Provide the (x, y) coordinate of the cell's center where the given text is located.  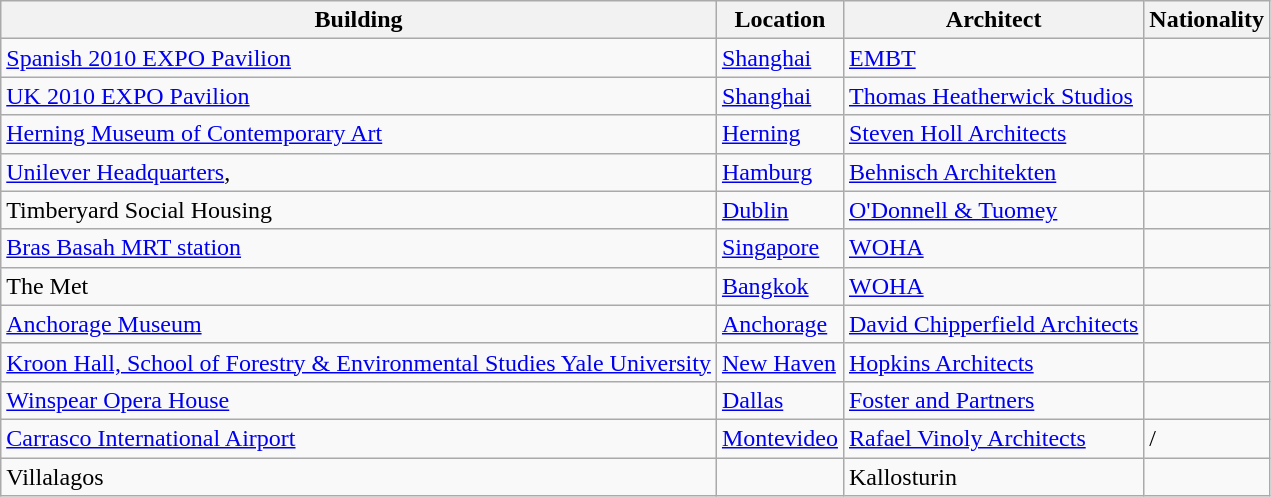
UK 2010 EXPO Pavilion (359, 96)
Thomas Heatherwick Studios (993, 96)
Hamburg (780, 172)
Villalagos (359, 477)
Carrasco International Airport (359, 438)
Herning (780, 134)
Foster and Partners (993, 400)
Unilever Headquarters, (359, 172)
/ (1207, 438)
The Met (359, 286)
Montevideo (780, 438)
Bras Basah MRT station (359, 248)
Spanish 2010 EXPO Pavilion (359, 58)
Location (780, 20)
Anchorage Museum (359, 324)
Winspear Opera House (359, 400)
Building (359, 20)
Dallas (780, 400)
Architect (993, 20)
Rafael Vinoly Architects (993, 438)
O'Donnell & Tuomey (993, 210)
Hopkins Architects (993, 362)
Steven Holl Architects (993, 134)
Nationality (1207, 20)
Dublin (780, 210)
David Chipperfield Architects (993, 324)
Anchorage (780, 324)
Singapore (780, 248)
Kallosturin (993, 477)
Kroon Hall, School of Forestry & Environmental Studies Yale University (359, 362)
Bangkok (780, 286)
EMBT (993, 58)
Timberyard Social Housing (359, 210)
Herning Museum of Contemporary Art (359, 134)
Behnisch Architekten (993, 172)
New Haven (780, 362)
